Locate the cell with the specified text and output its (x, y) center coordinate. 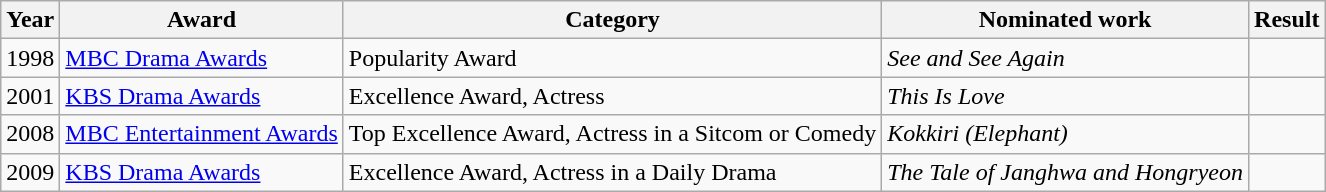
2001 (30, 96)
2009 (30, 172)
See and See Again (1066, 58)
Top Excellence Award, Actress in a Sitcom or Comedy (612, 134)
Popularity Award (612, 58)
Category (612, 20)
Excellence Award, Actress (612, 96)
Year (30, 20)
Result (1287, 20)
Award (202, 20)
Excellence Award, Actress in a Daily Drama (612, 172)
This Is Love (1066, 96)
MBC Entertainment Awards (202, 134)
Nominated work (1066, 20)
2008 (30, 134)
The Tale of Janghwa and Hongryeon (1066, 172)
1998 (30, 58)
Kokkiri (Elephant) (1066, 134)
MBC Drama Awards (202, 58)
